Locate the cell with the specified text and output its [x, y] center coordinate. 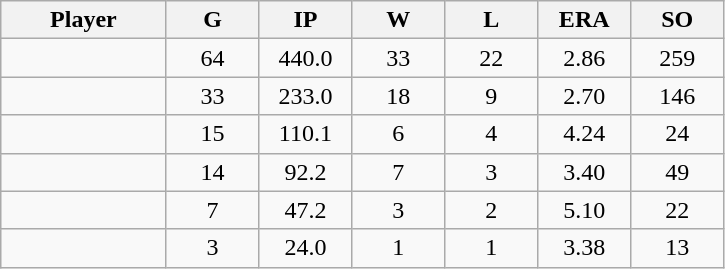
14 [212, 172]
2.86 [584, 58]
ERA [584, 20]
Player [84, 20]
146 [678, 96]
W [398, 20]
6 [398, 134]
47.2 [306, 210]
18 [398, 96]
4.24 [584, 134]
440.0 [306, 58]
24 [678, 134]
24.0 [306, 248]
92.2 [306, 172]
15 [212, 134]
2 [492, 210]
IP [306, 20]
49 [678, 172]
233.0 [306, 96]
2.70 [584, 96]
13 [678, 248]
9 [492, 96]
3.40 [584, 172]
110.1 [306, 134]
L [492, 20]
SO [678, 20]
5.10 [584, 210]
259 [678, 58]
3.38 [584, 248]
64 [212, 58]
G [212, 20]
4 [492, 134]
